Identify which cell holds the provided text, then report its (x, y) central coordinate. 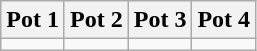
Pot 2 (96, 20)
Pot 3 (160, 20)
Pot 4 (224, 20)
Pot 1 (33, 20)
